Return (x, y) of the center of cell containing provided text 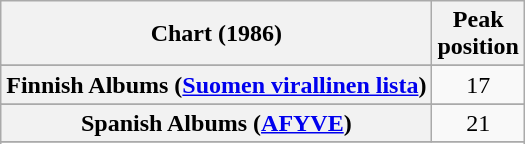
17 (478, 85)
Finnish Albums (Suomen virallinen lista) (216, 85)
Spanish Albums (AFYVE) (216, 123)
Peakposition (478, 34)
21 (478, 123)
Chart (1986) (216, 34)
